Return the (x, y) coordinate for the center point of the cell that contains the specified text.  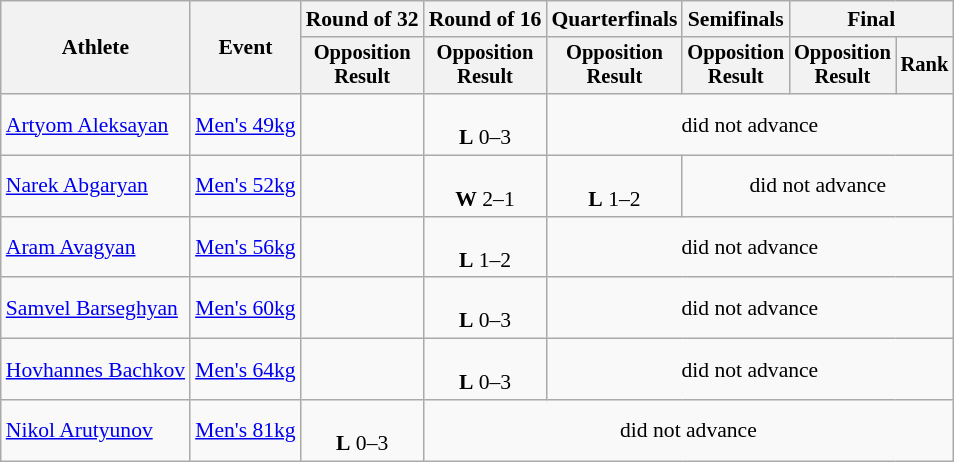
Men's 64kg (246, 370)
Narek Abgaryan (96, 186)
Quarterfinals (614, 19)
Men's 49kg (246, 124)
Nikol Arutyunov (96, 430)
Event (246, 48)
Aram Avagyan (96, 248)
Semifinals (736, 19)
Men's 81kg (246, 430)
Rank (925, 66)
Final (871, 19)
W 2–1 (486, 186)
Men's 52kg (246, 186)
Men's 60kg (246, 308)
Artyom Aleksayan (96, 124)
Samvel Barseghyan (96, 308)
Hovhannes Bachkov (96, 370)
Athlete (96, 48)
Round of 16 (486, 19)
Men's 56kg (246, 248)
Round of 32 (362, 19)
